Scan for the cell matching the given text and deliver its [x, y] coordinate at center. 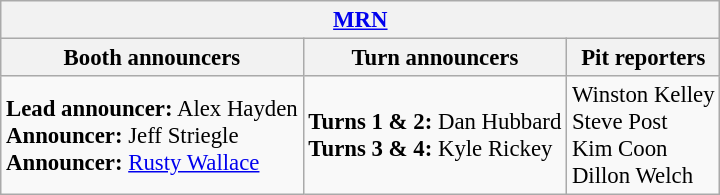
Pit reporters [644, 58]
Lead announcer: Alex HaydenAnnouncer: Jeff StriegleAnnouncer: Rusty Wallace [152, 136]
Winston KelleySteve PostKim CoonDillon Welch [644, 136]
MRN [360, 20]
Turns 1 & 2: Dan HubbardTurns 3 & 4: Kyle Rickey [435, 136]
Turn announcers [435, 58]
Booth announcers [152, 58]
